Detect which cell encompasses the target text, then output its (x, y) center coordinate. 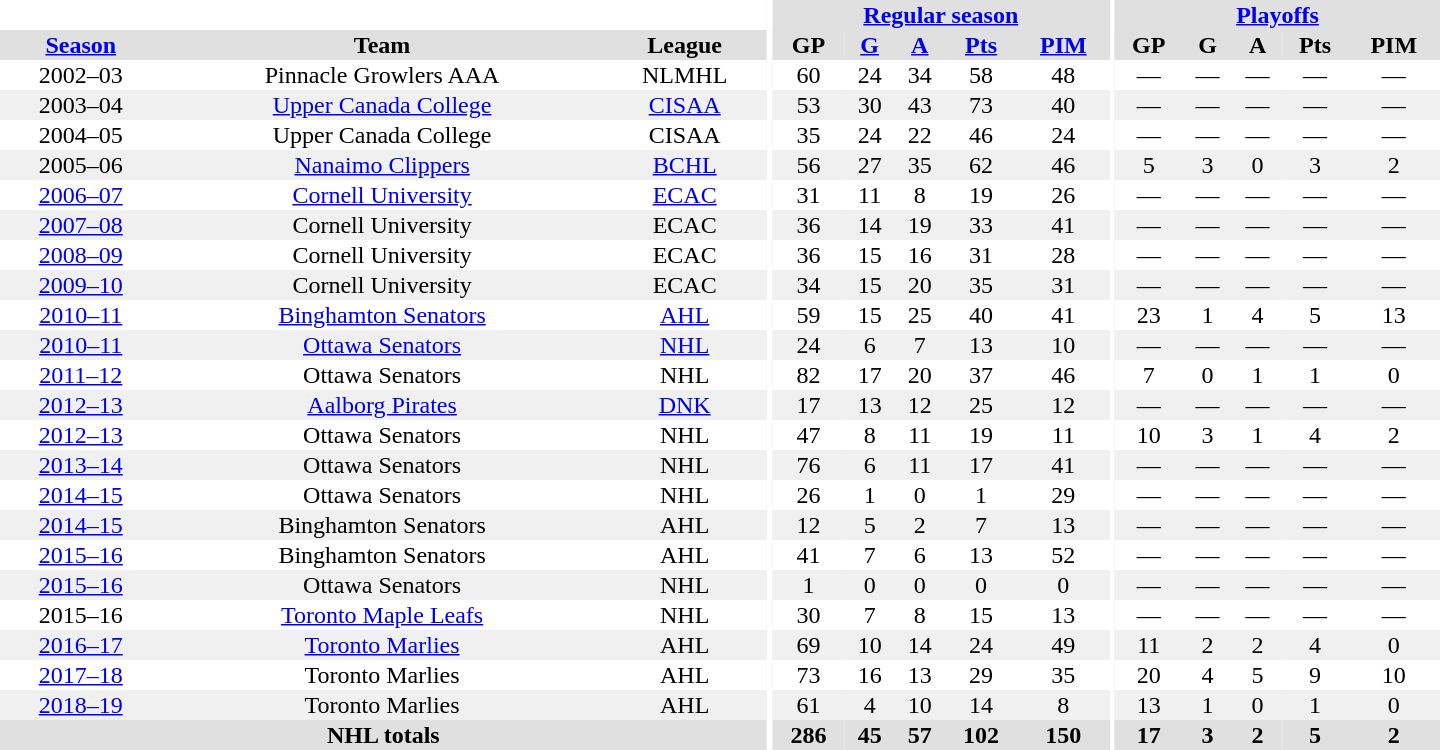
52 (1063, 555)
286 (808, 735)
60 (808, 75)
BCHL (685, 165)
League (685, 45)
2011–12 (81, 375)
27 (870, 165)
47 (808, 435)
76 (808, 465)
2013–14 (81, 465)
58 (981, 75)
2002–03 (81, 75)
61 (808, 705)
2007–08 (81, 225)
82 (808, 375)
2003–04 (81, 105)
62 (981, 165)
23 (1148, 315)
56 (808, 165)
2004–05 (81, 135)
28 (1063, 255)
DNK (685, 405)
NHL totals (384, 735)
59 (808, 315)
Team (382, 45)
Toronto Maple Leafs (382, 615)
2008–09 (81, 255)
2006–07 (81, 195)
9 (1316, 675)
2017–18 (81, 675)
22 (920, 135)
57 (920, 735)
53 (808, 105)
2009–10 (81, 285)
NLMHL (685, 75)
Playoffs (1278, 15)
2018–19 (81, 705)
48 (1063, 75)
102 (981, 735)
Aalborg Pirates (382, 405)
Pinnacle Growlers AAA (382, 75)
2016–17 (81, 645)
150 (1063, 735)
Regular season (940, 15)
2005–06 (81, 165)
45 (870, 735)
43 (920, 105)
33 (981, 225)
49 (1063, 645)
Season (81, 45)
69 (808, 645)
37 (981, 375)
Nanaimo Clippers (382, 165)
